Search for the cell housing the specified text and yield its [X, Y] center coordinate. 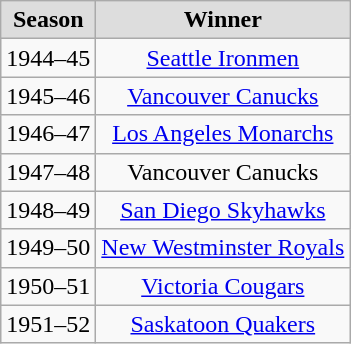
New Westminster Royals [223, 248]
Victoria Cougars [223, 286]
Los Angeles Monarchs [223, 134]
1951–52 [48, 324]
1946–47 [48, 134]
Season [48, 20]
1944–45 [48, 58]
1947–48 [48, 172]
Saskatoon Quakers [223, 324]
1949–50 [48, 248]
1945–46 [48, 96]
San Diego Skyhawks [223, 210]
Winner [223, 20]
1950–51 [48, 286]
Seattle Ironmen [223, 58]
1948–49 [48, 210]
